Determine the (X, Y) coordinate at the center of the cell enclosing the given text.  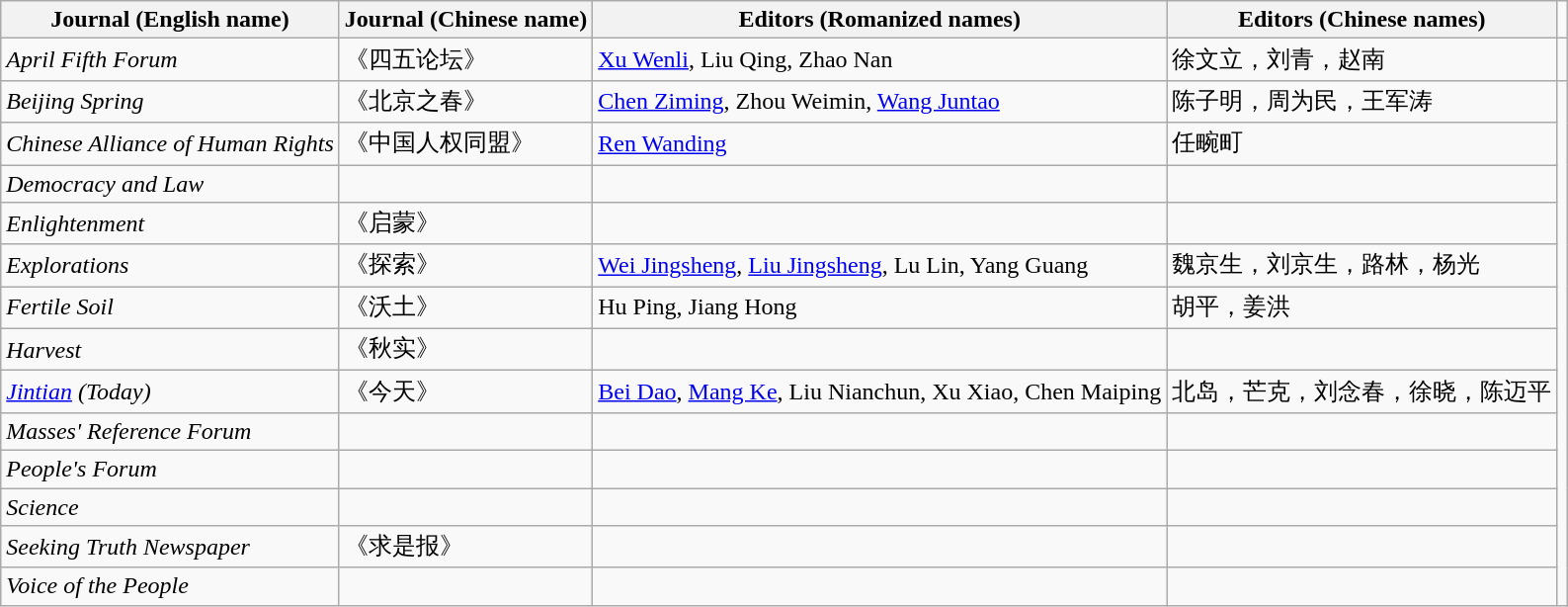
Seeking Truth Newspaper (170, 548)
Editors (Romanized names) (879, 20)
Masses' Reference Forum (170, 431)
Jintian (Today) (170, 391)
Science (170, 507)
Hu Ping, Jiang Hong (879, 308)
《今天》 (465, 391)
Chinese Alliance of Human Rights (170, 144)
People's Forum (170, 469)
《求是报》 (465, 548)
陈子明，周为民，王军涛 (1362, 101)
Xu Wenli, Liu Qing, Zhao Nan (879, 59)
《启蒙》 (465, 223)
Chen Ziming, Zhou Weimin, Wang Juntao (879, 101)
北岛，芒克，刘念春，徐晓，陈迈平 (1362, 391)
Voice of the People (170, 586)
《中国人权同盟》 (465, 144)
Harvest (170, 350)
Enlightenment (170, 223)
胡平，姜洪 (1362, 308)
魏京生，刘京生，路林，杨光 (1362, 265)
《沃土》 (465, 308)
《秋实》 (465, 350)
徐文立，刘青，赵南 (1362, 59)
Fertile Soil (170, 308)
Wei Jingsheng, Liu Jingsheng, Lu Lin, Yang Guang (879, 265)
《探索》 (465, 265)
Editors (Chinese names) (1362, 20)
《北京之春》 (465, 101)
Explorations (170, 265)
Bei Dao, Mang Ke, Liu Nianchun, Xu Xiao, Chen Maiping (879, 391)
Democracy and Law (170, 183)
任畹町 (1362, 144)
Journal (English name) (170, 20)
Journal (Chinese name) (465, 20)
April Fifth Forum (170, 59)
Ren Wanding (879, 144)
《四五论坛》 (465, 59)
Beijing Spring (170, 101)
